Locate the cell with the specified text and output its (x, y) center coordinate. 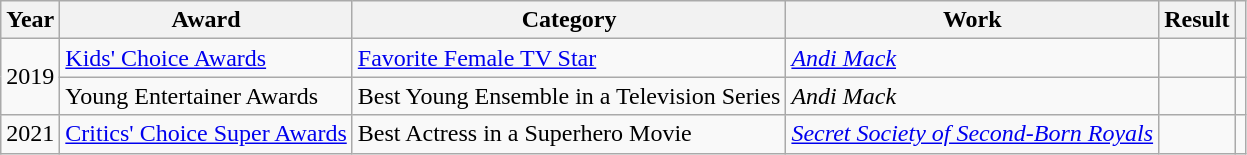
2019 (30, 77)
Favorite Female TV Star (569, 58)
2021 (30, 134)
Kids' Choice Awards (206, 58)
Best Young Ensemble in a Television Series (569, 96)
Young Entertainer Awards (206, 96)
Critics' Choice Super Awards (206, 134)
Award (206, 20)
Category (569, 20)
Year (30, 20)
Best Actress in a Superhero Movie (569, 134)
Secret Society of Second-Born Royals (972, 134)
Work (972, 20)
Result (1197, 20)
